Determine the [x, y] coordinate at the center of the cell enclosing the given text.  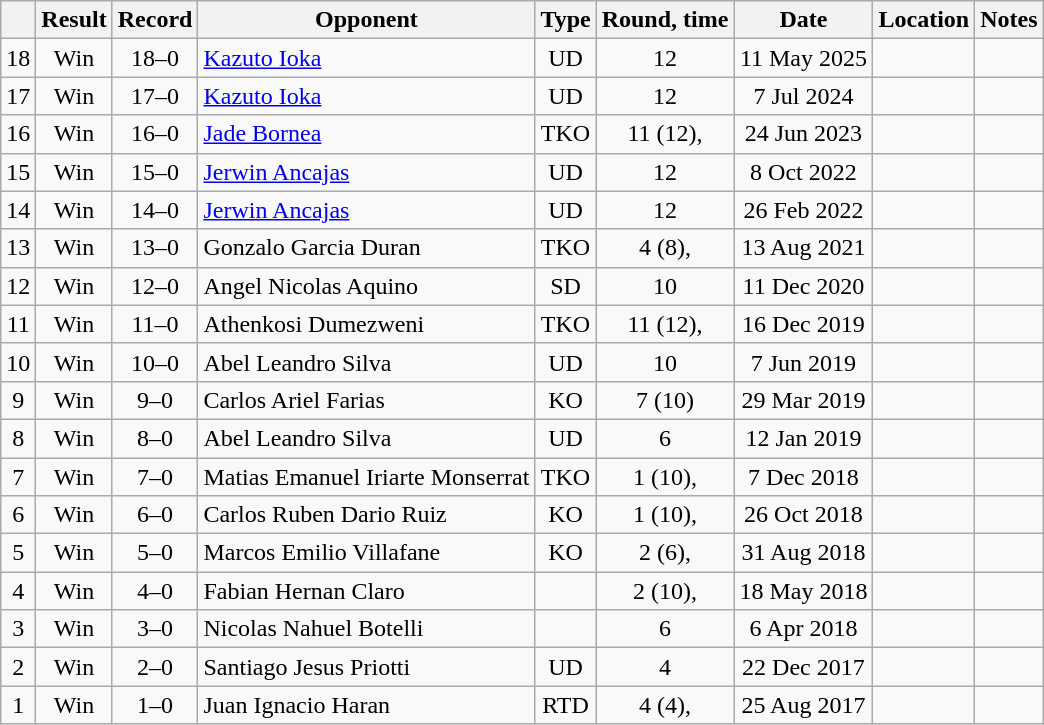
Result [74, 20]
1 [18, 705]
26 Feb 2022 [804, 210]
5 [18, 553]
2–0 [155, 667]
18 May 2018 [804, 591]
18–0 [155, 58]
Angel Nicolas Aquino [366, 286]
Round, time [665, 20]
7 [18, 477]
2 [18, 667]
Marcos Emilio Villafane [366, 553]
3 [18, 629]
6 Apr 2018 [804, 629]
24 Jun 2023 [804, 134]
Record [155, 20]
Location [924, 20]
14–0 [155, 210]
26 Oct 2018 [804, 515]
7 (10) [665, 400]
7 Jun 2019 [804, 362]
13–0 [155, 248]
1–0 [155, 705]
Santiago Jesus Priotti [366, 667]
25 Aug 2017 [804, 705]
11–0 [155, 324]
8 [18, 438]
9 [18, 400]
SD [566, 286]
8 Oct 2022 [804, 172]
11 [18, 324]
12 Jan 2019 [804, 438]
29 Mar 2019 [804, 400]
9–0 [155, 400]
15 [18, 172]
15–0 [155, 172]
7 Dec 2018 [804, 477]
Jade Bornea [366, 134]
12–0 [155, 286]
Juan Ignacio Haran [366, 705]
Carlos Ruben Dario Ruiz [366, 515]
Type [566, 20]
10–0 [155, 362]
Fabian Hernan Claro [366, 591]
22 Dec 2017 [804, 667]
16–0 [155, 134]
Carlos Ariel Farias [366, 400]
16 Dec 2019 [804, 324]
8–0 [155, 438]
31 Aug 2018 [804, 553]
13 [18, 248]
7 Jul 2024 [804, 96]
Date [804, 20]
7–0 [155, 477]
Matias Emanuel Iriarte Monserrat [366, 477]
11 May 2025 [804, 58]
4 (4), [665, 705]
17 [18, 96]
2 (6), [665, 553]
Nicolas Nahuel Botelli [366, 629]
5–0 [155, 553]
16 [18, 134]
6–0 [155, 515]
Opponent [366, 20]
RTD [566, 705]
Athenkosi Dumezweni [366, 324]
3–0 [155, 629]
17–0 [155, 96]
Gonzalo Garcia Duran [366, 248]
13 Aug 2021 [804, 248]
4–0 [155, 591]
4 (8), [665, 248]
18 [18, 58]
2 (10), [665, 591]
11 Dec 2020 [804, 286]
Notes [1009, 20]
14 [18, 210]
